Identify which cell holds the provided text, then report its (X, Y) central coordinate. 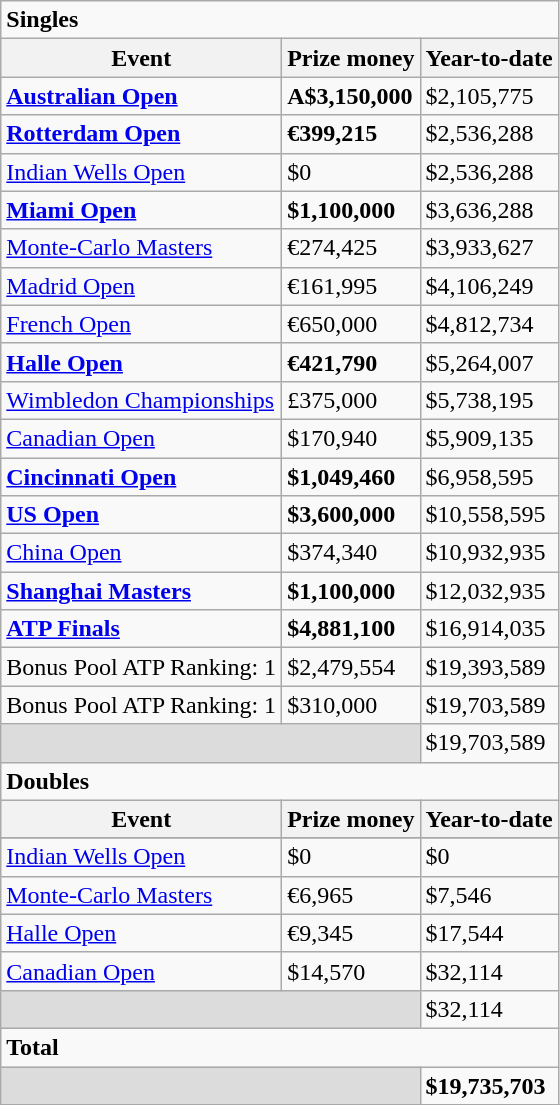
$170,940 (351, 438)
Doubles (280, 781)
$10,558,595 (489, 515)
$12,032,935 (489, 591)
£375,000 (351, 400)
$6,958,595 (489, 477)
$3,636,288 (489, 210)
$1,049,460 (351, 477)
$5,909,135 (489, 438)
$14,570 (351, 971)
$3,933,627 (489, 248)
$2,479,554 (351, 667)
French Open (142, 324)
$2,105,775 (489, 96)
$16,914,035 (489, 629)
A$3,150,000 (351, 96)
ATP Finals (142, 629)
$19,735,703 (489, 1085)
€399,215 (351, 134)
€274,425 (351, 248)
$374,340 (351, 553)
$4,106,249 (489, 286)
US Open (142, 515)
Wimbledon Championships (142, 400)
€421,790 (351, 362)
$3,600,000 (351, 515)
$4,812,734 (489, 324)
€9,345 (351, 933)
Total (280, 1047)
$5,264,007 (489, 362)
€161,995 (351, 286)
Miami Open (142, 210)
$5,738,195 (489, 400)
China Open (142, 553)
Shanghai Masters (142, 591)
€6,965 (351, 895)
$310,000 (351, 705)
Australian Open (142, 96)
$7,546 (489, 895)
€650,000 (351, 324)
$19,393,589 (489, 667)
$10,932,935 (489, 553)
Madrid Open (142, 286)
$17,544 (489, 933)
Singles (280, 20)
$4,881,100 (351, 629)
Cincinnati Open (142, 477)
Rotterdam Open (142, 134)
